Identify which cell holds the provided text, then report its [X, Y] central coordinate. 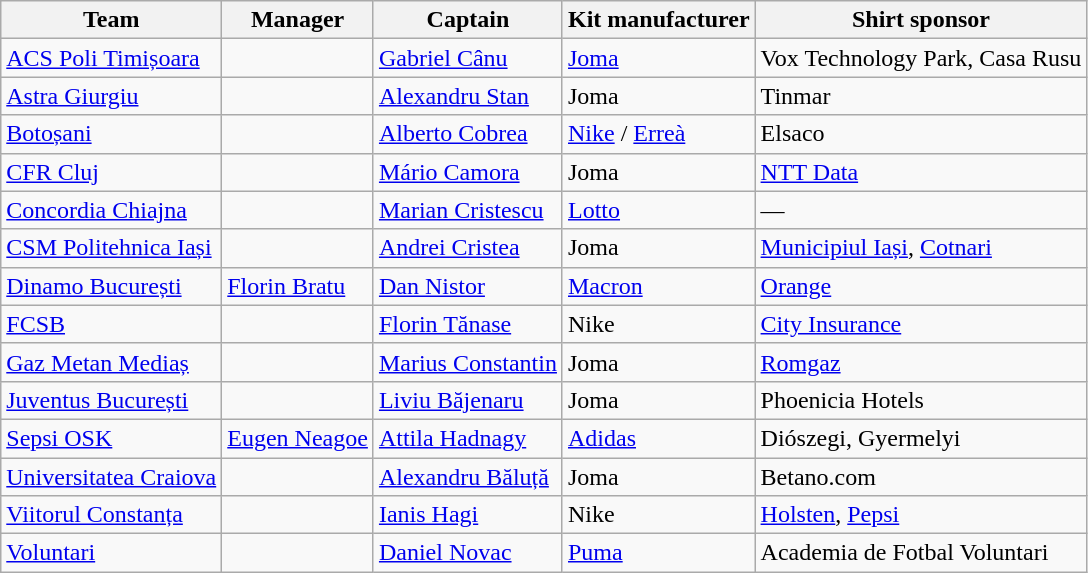
Eugen Neagoe [298, 438]
Gaz Metan Mediaș [112, 362]
Marius Constantin [468, 362]
Gabriel Cânu [468, 58]
Viitorul Constanța [112, 515]
Adidas [658, 438]
Concordia Chiajna [112, 210]
CSM Politehnica Iași [112, 248]
Botoșani [112, 134]
Diószegi, Gyermelyi [921, 438]
FCSB [112, 324]
Attila Hadnagy [468, 438]
Romgaz [921, 362]
Liviu Băjenaru [468, 400]
Alexandru Băluță [468, 477]
Vox Technology Park, Casa Rusu [921, 58]
Florin Bratu [298, 286]
Daniel Novac [468, 553]
Kit manufacturer [658, 20]
Andrei Cristea [468, 248]
Mário Camora [468, 172]
Ianis Hagi [468, 515]
Puma [658, 553]
Tinmar [921, 96]
Voluntari [112, 553]
Holsten, Pepsi [921, 515]
Macron [658, 286]
Alberto Cobrea [468, 134]
Team [112, 20]
Dan Nistor [468, 286]
Nike / Erreà [658, 134]
Alexandru Stan [468, 96]
Municipiul Iași, Cotnari [921, 248]
ACS Poli Timișoara [112, 58]
— [921, 210]
CFR Cluj [112, 172]
Academia de Fotbal Voluntari [921, 553]
Captain [468, 20]
Elsaco [921, 134]
Dinamo București [112, 286]
Juventus București [112, 400]
Betano.com [921, 477]
Astra Giurgiu [112, 96]
Shirt sponsor [921, 20]
City Insurance [921, 324]
NTT Data [921, 172]
Marian Cristescu [468, 210]
Sepsi OSK [112, 438]
Manager [298, 20]
Orange [921, 286]
Florin Tănase [468, 324]
Universitatea Craiova [112, 477]
Phoenicia Hotels [921, 400]
Lotto [658, 210]
